Search for the cell housing the specified text and yield its [x, y] center coordinate. 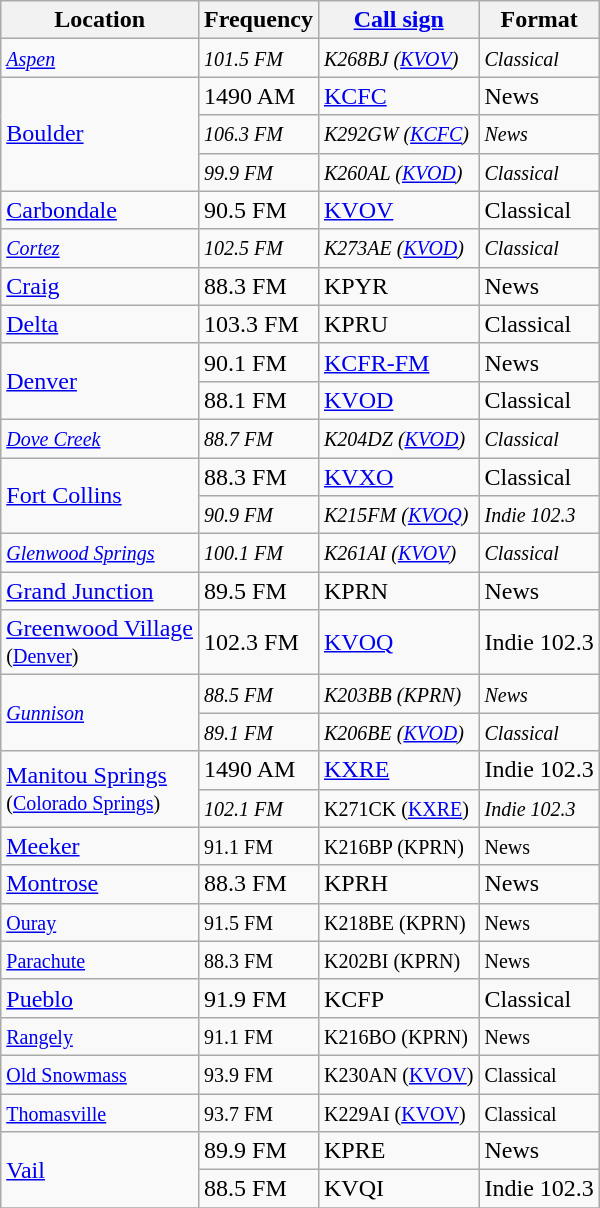
Frequency [259, 20]
KCFR-FM [398, 362]
K261AI (KVOV) [398, 553]
89.5 FM [259, 591]
KPRH [398, 884]
K204DZ (KVOD) [398, 438]
Manitou Springs(Colorado Springs) [100, 789]
91.9 FM [259, 998]
Boulder [100, 134]
Fort Collins [100, 496]
KPYR [398, 286]
Grand Junction [100, 591]
Aspen [100, 58]
100.1 FM [259, 553]
KCFP [398, 998]
103.3 FM [259, 324]
Vail [100, 1170]
102.1 FM [259, 808]
102.3 FM [259, 642]
Denver [100, 381]
88.1 FM [259, 400]
101.5 FM [259, 58]
K216BO (KPRN) [398, 1036]
Carbondale [100, 210]
Old Snowmass [100, 1074]
Ouray [100, 922]
KVQI [398, 1189]
106.3 FM [259, 134]
Call sign [398, 20]
Greenwood Village(Denver) [100, 642]
KVOQ [398, 642]
K271CK (KXRE) [398, 808]
89.9 FM [259, 1151]
Montrose [100, 884]
88.7 FM [259, 438]
Parachute [100, 960]
90.9 FM [259, 515]
K216BP (KPRN) [398, 846]
Meeker [100, 846]
89.1 FM [259, 732]
Gunnison [100, 713]
99.9 FM [259, 172]
K229AI (KVOV) [398, 1113]
90.5 FM [259, 210]
Cortez [100, 248]
Delta [100, 324]
K206BE (KVOD) [398, 732]
102.5 FM [259, 248]
KVOD [398, 400]
K218BE (KPRN) [398, 922]
Format [539, 20]
Location [100, 20]
Glenwood Springs [100, 553]
90.1 FM [259, 362]
KPRN [398, 591]
KPRU [398, 324]
Pueblo [100, 998]
Dove Creek [100, 438]
Rangely [100, 1036]
K268BJ (KVOV) [398, 58]
K260AL (KVOD) [398, 172]
K230AN (KVOV) [398, 1074]
KPRE [398, 1151]
K202BI (KPRN) [398, 960]
91.5 FM [259, 922]
93.9 FM [259, 1074]
K292GW (KCFC) [398, 134]
93.7 FM [259, 1113]
KVXO [398, 477]
KCFC [398, 96]
KVOV [398, 210]
Thomasville [100, 1113]
K203BB (KPRN) [398, 694]
Craig [100, 286]
KXRE [398, 770]
K273AE (KVOD) [398, 248]
K215FM (KVOQ) [398, 515]
